Find where the given text appears and provide that cell's center as (x, y) coordinate. 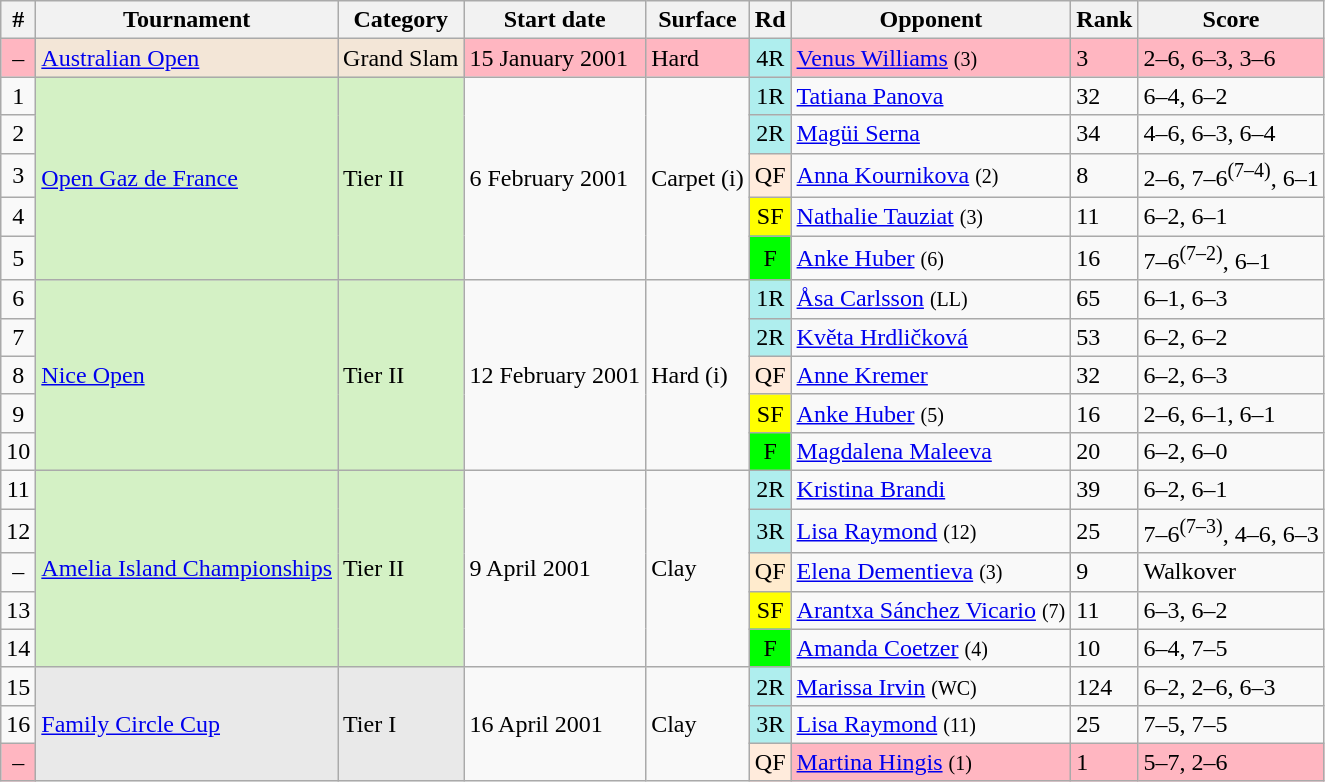
Květa Hrdličková (931, 337)
6–4, 7–5 (1231, 648)
Rank (1104, 20)
5–7, 2–6 (1231, 762)
16 April 2001 (555, 724)
65 (1104, 299)
Australian Open (187, 58)
Magdalena Maleeva (931, 451)
4R (770, 58)
2–6, 6–1, 6–1 (1231, 413)
Nathalie Tauziat (3) (931, 217)
9 April 2001 (555, 568)
6–2, 6–0 (1231, 451)
Amelia Island Championships (187, 568)
20 (1104, 451)
12 February 2001 (555, 375)
Walkover (1231, 572)
# (18, 20)
Marissa Irvin (WC) (931, 686)
Kristina Brandi (931, 489)
Åsa Carlsson (LL) (931, 299)
Open Gaz de France (187, 178)
Category (401, 20)
124 (1104, 686)
7–5, 7–5 (1231, 724)
7–6(7–2), 6–1 (1231, 258)
5 (18, 258)
Amanda Coetzer (4) (931, 648)
15 (18, 686)
Surface (698, 20)
Anna Kournikova (2) (931, 176)
14 (18, 648)
7 (18, 337)
Nice Open (187, 375)
Lisa Raymond (12) (931, 532)
Tier I (401, 724)
53 (1104, 337)
4 (18, 217)
Anne Kremer (931, 375)
6–2, 6–2 (1231, 337)
7–6(7–3), 4–6, 6–3 (1231, 532)
6–4, 6–2 (1231, 96)
Anke Huber (5) (931, 413)
12 (18, 532)
2 (18, 134)
Tatiana Panova (931, 96)
2–6, 6–3, 3–6 (1231, 58)
Martina Hingis (1) (931, 762)
Grand Slam (401, 58)
Start date (555, 20)
2–6, 7–6(7–4), 6–1 (1231, 176)
Magüi Serna (931, 134)
Rd (770, 20)
Lisa Raymond (11) (931, 724)
Hard (698, 58)
Anke Huber (6) (931, 258)
Venus Williams (3) (931, 58)
6–3, 6–2 (1231, 610)
Carpet (i) (698, 178)
Score (1231, 20)
6–2, 6–3 (1231, 375)
6–1, 6–3 (1231, 299)
Opponent (931, 20)
6–2, 2–6, 6–3 (1231, 686)
39 (1104, 489)
Tournament (187, 20)
15 January 2001 (555, 58)
13 (18, 610)
Hard (i) (698, 375)
Family Circle Cup (187, 724)
6 (18, 299)
6 February 2001 (555, 178)
4–6, 6–3, 6–4 (1231, 134)
Arantxa Sánchez Vicario (7) (931, 610)
Elena Dementieva (3) (931, 572)
34 (1104, 134)
